Provide the (x, y) coordinate of the cell's center where the given text is located.  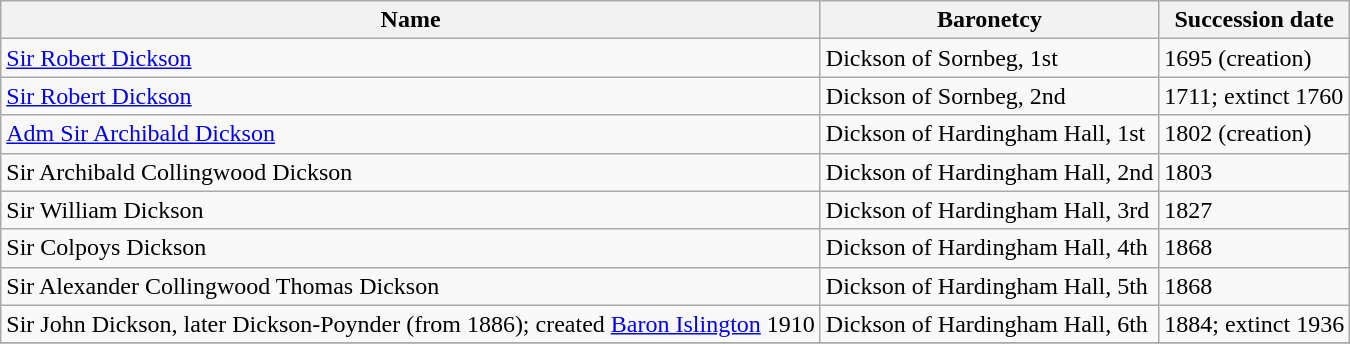
Dickson of Sornbeg, 2nd (989, 96)
1802 (creation) (1254, 134)
Baronetcy (989, 20)
Dickson of Hardingham Hall, 2nd (989, 172)
Sir Alexander Collingwood Thomas Dickson (411, 286)
Dickson of Hardingham Hall, 5th (989, 286)
Sir John Dickson, later Dickson-Poynder (from 1886); created Baron Islington 1910 (411, 324)
Dickson of Hardingham Hall, 3rd (989, 210)
1884; extinct 1936 (1254, 324)
1695 (creation) (1254, 58)
Dickson of Hardingham Hall, 1st (989, 134)
Dickson of Sornbeg, 1st (989, 58)
Sir Archibald Collingwood Dickson (411, 172)
Succession date (1254, 20)
1827 (1254, 210)
Sir William Dickson (411, 210)
1711; extinct 1760 (1254, 96)
Dickson of Hardingham Hall, 4th (989, 248)
Dickson of Hardingham Hall, 6th (989, 324)
Sir Colpoys Dickson (411, 248)
Name (411, 20)
Adm Sir Archibald Dickson (411, 134)
1803 (1254, 172)
